Extract the [x, y] coordinate from the center of the cell holding the provided text.  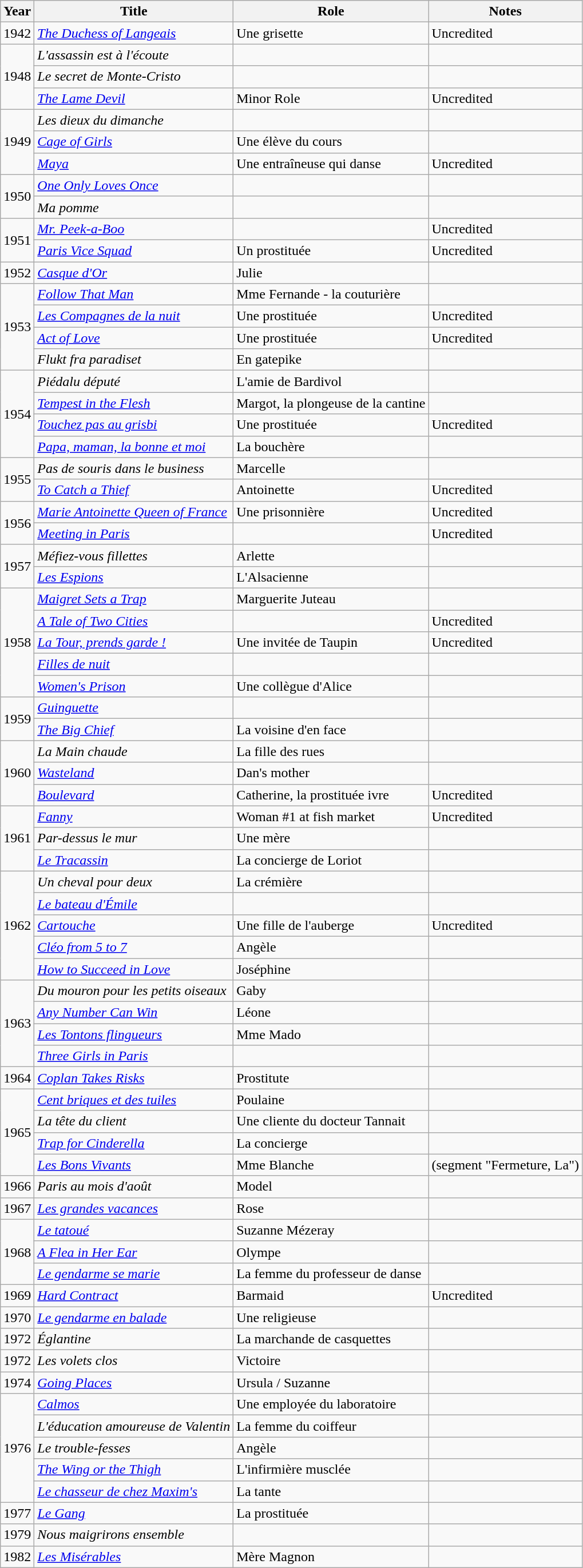
Three Girls in Paris [134, 1056]
La fille des rues [331, 751]
1979 [17, 1535]
Une prisonnière [331, 512]
Églantine [134, 1339]
1967 [17, 1208]
1974 [17, 1383]
Léone [331, 1013]
1949 [17, 142]
Une entraîneuse qui danse [331, 164]
Paris au mois d'août [134, 1187]
Mère Magnon [331, 1557]
Les grandes vacances [134, 1208]
Cent briques et des tuiles [134, 1100]
Boulevard [134, 795]
Mme Fernande - la couturière [331, 295]
Le Gang [134, 1513]
L'assassin est à l'écoute [134, 55]
Arlette [331, 555]
1959 [17, 719]
1952 [17, 273]
Une invitée de Taupin [331, 643]
1970 [17, 1317]
1965 [17, 1132]
Les volets clos [134, 1361]
Le tatoué [134, 1230]
1948 [17, 77]
La voisine d'en face [331, 730]
1968 [17, 1252]
La crémière [331, 882]
Une grisette [331, 33]
Poulaine [331, 1100]
Prostitute [331, 1078]
Un prostituée [331, 250]
Un cheval pour deux [134, 882]
Role [331, 11]
Marie Antoinette Queen of France [134, 512]
Nous maigrirons ensemble [134, 1535]
1951 [17, 240]
Meeting in Paris [134, 534]
Une collègue d'Alice [331, 686]
Une fille de l'auberge [331, 925]
Woman #1 at fish market [331, 817]
Les Tontons flingueurs [134, 1034]
Cartouche [134, 925]
Trap for Cinderella [134, 1143]
Wasteland [134, 773]
Filles de nuit [134, 664]
Une employée du laboratoire [331, 1404]
Les Bons Vivants [134, 1165]
Women's Prison [134, 686]
Maya [134, 164]
To Catch a Thief [134, 490]
1955 [17, 479]
Dan's mother [331, 773]
Ursula / Suzanne [331, 1383]
1982 [17, 1557]
1962 [17, 925]
La Main chaude [134, 751]
1957 [17, 566]
Barmaid [331, 1295]
Le gendarme en balade [134, 1317]
Par-dessus le mur [134, 838]
La Tour, prends garde ! [134, 643]
Calmos [134, 1404]
The Wing or the Thigh [134, 1470]
Act of Love [134, 338]
1964 [17, 1078]
Une mère [331, 838]
1942 [17, 33]
Gaby [331, 991]
Maigret Sets a Trap [134, 599]
Pas de souris dans le business [134, 468]
La tête du client [134, 1121]
Les dieux du dimanche [134, 120]
Piédalu député [134, 381]
Victoire [331, 1361]
Mme Mado [331, 1034]
1958 [17, 642]
Antoinette [331, 490]
Joséphine [331, 969]
The Big Chief [134, 730]
Ma pomme [134, 207]
Coplan Takes Risks [134, 1078]
L'éducation amoureuse de Valentin [134, 1426]
Paris Vice Squad [134, 250]
En gatepike [331, 360]
L'Alsacienne [331, 577]
Follow That Man [134, 295]
1977 [17, 1513]
Minor Role [331, 98]
Guinguette [134, 708]
How to Succeed in Love [134, 969]
La bouchère [331, 447]
Les Compagnes de la nuit [134, 316]
Le chasseur de chez Maxim's [134, 1491]
Le Tracassin [134, 860]
(segment "Fermeture, La") [506, 1165]
Le bateau d'Émile [134, 904]
La prostituée [331, 1513]
Year [17, 11]
L'amie de Bardivol [331, 381]
Julie [331, 273]
Tempest in the Flesh [134, 403]
Mr. Peek-a-Boo [134, 229]
Papa, maman, la bonne et moi [134, 447]
L'infirmière musclée [331, 1470]
Going Places [134, 1383]
Les Misérables [134, 1557]
Fanny [134, 817]
Rose [331, 1208]
La concierge [331, 1143]
Une religieuse [331, 1317]
Casque d'Or [134, 273]
Cage of Girls [134, 142]
Une élève du cours [331, 142]
Margot, la plongeuse de la cantine [331, 403]
Les Espions [134, 577]
Marguerite Juteau [331, 599]
Le gendarme se marie [134, 1273]
One Only Loves Once [134, 185]
Cléo from 5 to 7 [134, 947]
Suzanne Mézeray [331, 1230]
Flukt fra paradiset [134, 360]
1963 [17, 1024]
The Lame Devil [134, 98]
Touchez pas au grisbi [134, 425]
La concierge de Loriot [331, 860]
La tante [331, 1491]
1956 [17, 523]
Catherine, la prostituée ivre [331, 795]
The Duchess of Langeais [134, 33]
1961 [17, 838]
Une cliente du docteur Tannait [331, 1121]
Du mouron pour les petits oiseaux [134, 991]
Title [134, 11]
La femme du coiffeur [331, 1426]
1960 [17, 773]
Any Number Can Win [134, 1013]
Model [331, 1187]
1966 [17, 1187]
La femme du professeur de danse [331, 1273]
Olympe [331, 1252]
1954 [17, 414]
Méfiez-vous fillettes [134, 555]
1976 [17, 1448]
Marcelle [331, 468]
Notes [506, 11]
1950 [17, 196]
1953 [17, 327]
1969 [17, 1295]
La marchande de casquettes [331, 1339]
Hard Contract [134, 1295]
A Tale of Two Cities [134, 620]
Le trouble-fesses [134, 1448]
A Flea in Her Ear [134, 1252]
Le secret de Monte-Cristo [134, 77]
Mme Blanche [331, 1165]
